Return (x, y) of the center of cell containing provided text 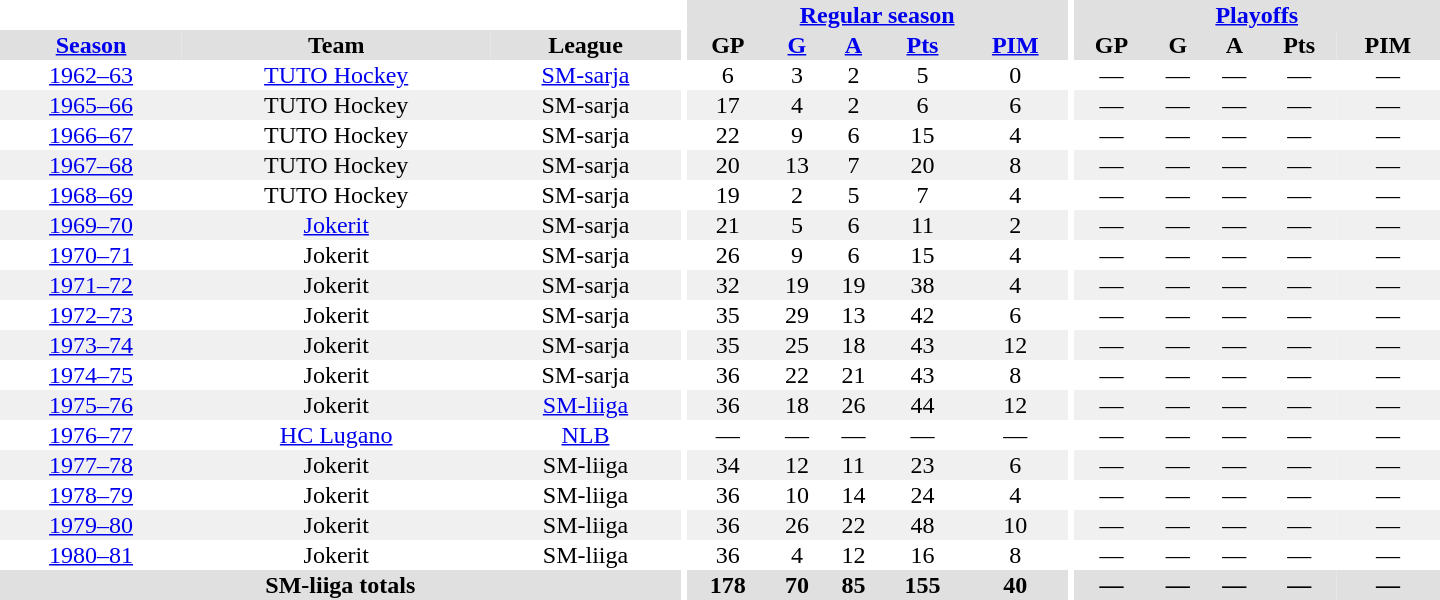
SM-liiga totals (340, 585)
14 (854, 495)
1965–66 (91, 105)
1975–76 (91, 405)
1970–71 (91, 255)
NLB (585, 435)
1972–73 (91, 315)
48 (923, 525)
Season (91, 45)
1971–72 (91, 285)
40 (1015, 585)
1974–75 (91, 375)
1969–70 (91, 225)
16 (923, 555)
1980–81 (91, 555)
70 (798, 585)
HC Lugano (336, 435)
23 (923, 465)
1962–63 (91, 75)
42 (923, 315)
24 (923, 495)
85 (854, 585)
1976–77 (91, 435)
1968–69 (91, 195)
Regular season (877, 15)
34 (728, 465)
178 (728, 585)
1973–74 (91, 345)
1979–80 (91, 525)
0 (1015, 75)
League (585, 45)
44 (923, 405)
3 (798, 75)
Team (336, 45)
29 (798, 315)
Playoffs (1257, 15)
25 (798, 345)
1977–78 (91, 465)
38 (923, 285)
1966–67 (91, 135)
1978–79 (91, 495)
32 (728, 285)
1967–68 (91, 165)
155 (923, 585)
17 (728, 105)
